Extract the [x, y] coordinate from the center of the cell holding the provided text.  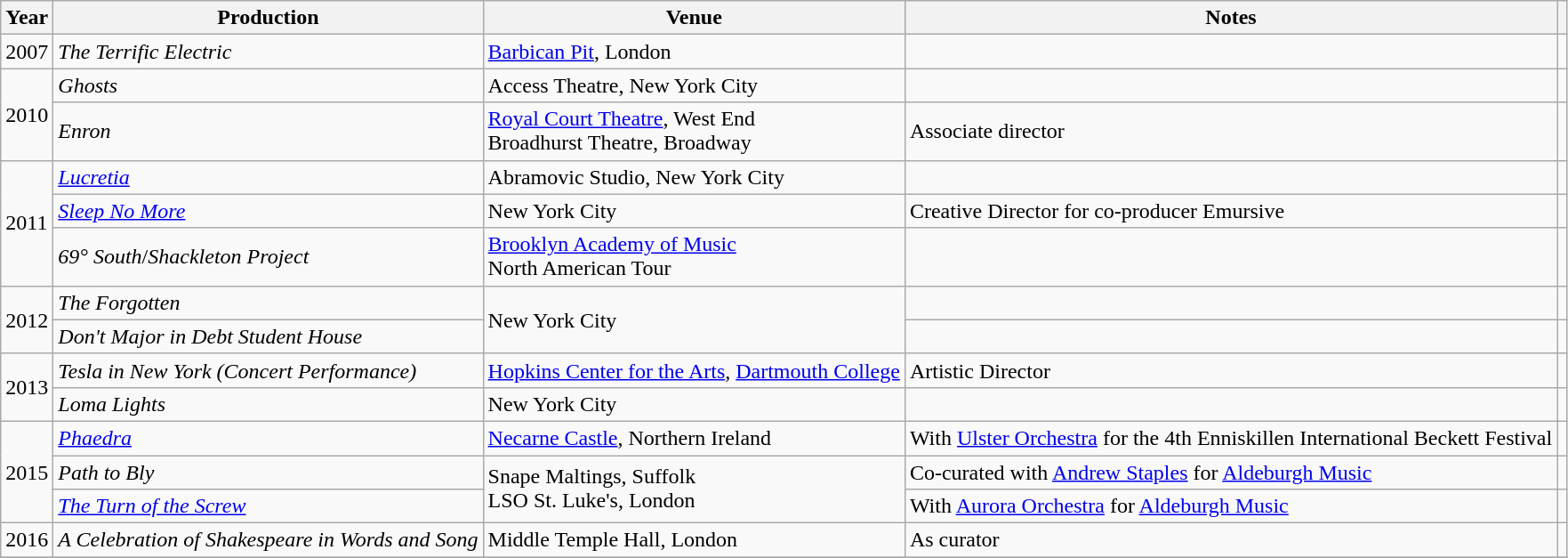
As curator [1231, 540]
Hopkins Center for the Arts, Dartmouth College [694, 370]
2016 [27, 540]
Access Theatre, New York City [694, 85]
Necarne Castle, Northern Ireland [694, 438]
Don't Major in Debt Student House [269, 336]
2010 [27, 114]
The Forgotten [269, 303]
Phaedra [269, 438]
69° South/Shackleton Project [269, 256]
Creative Director for co-producer Emursive [1231, 211]
Snape Maltings, Suffolk LSO St. Luke's, London [694, 489]
With Ulster Orchestra for the 4th Enniskillen International Beckett Festival [1231, 438]
Year [27, 18]
2011 [27, 222]
Loma Lights [269, 404]
Tesla in New York (Concert Performance) [269, 370]
Production [269, 18]
Brooklyn Academy of MusicNorth American Tour [694, 256]
2012 [27, 319]
Enron [269, 132]
Middle Temple Hall, London [694, 540]
With Aurora Orchestra for Aldeburgh Music [1231, 506]
Abramovic Studio, New York City [694, 177]
The Turn of the Screw [269, 506]
Sleep No More [269, 211]
Path to Bly [269, 473]
Associate director [1231, 132]
The Terrific Electric [269, 52]
2013 [27, 387]
Ghosts [269, 85]
2015 [27, 472]
Venue [694, 18]
Royal Court Theatre, West End Broadhurst Theatre, Broadway [694, 132]
2007 [27, 52]
Lucretia [269, 177]
Artistic Director [1231, 370]
A Celebration of Shakespeare in Words and Song [269, 540]
Barbican Pit, London [694, 52]
Co-curated with Andrew Staples for Aldeburgh Music [1231, 473]
Notes [1231, 18]
